Find where the given text appears and provide that cell's center as (X, Y) coordinate. 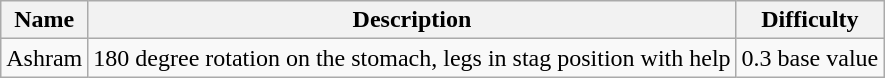
Description (412, 20)
Ashram (44, 58)
Name (44, 20)
Difficulty (810, 20)
180 degree rotation on the stomach, legs in stag position with help (412, 58)
0.3 base value (810, 58)
